Pinpoint the cell where the given text exists, returning its [X, Y] midpoint coordinate. 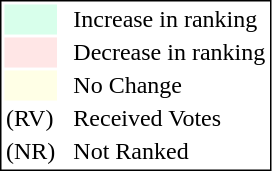
Increase in ranking [170, 19]
Not Ranked [170, 151]
Decrease in ranking [170, 53]
(RV) [30, 119]
No Change [170, 85]
(NR) [30, 151]
Received Votes [170, 119]
